Extract the [X, Y] coordinate from the center of the cell holding the provided text.  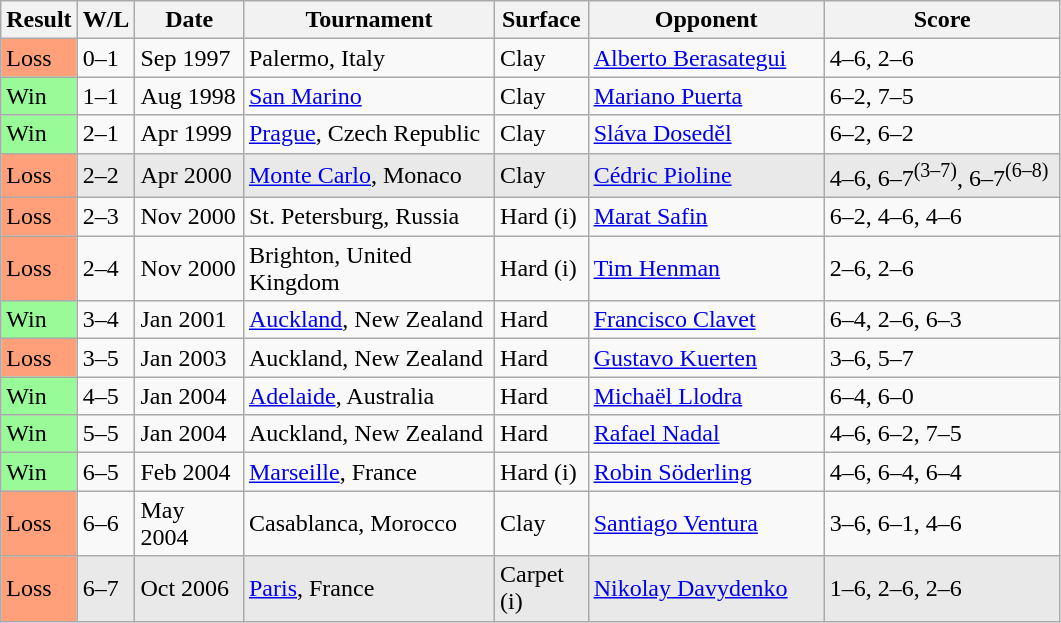
3–5 [106, 358]
2–6, 2–6 [942, 268]
Alberto Berasategui [706, 58]
Adelaide, Australia [368, 396]
Nikolay Davydenko [706, 588]
6–4, 6–0 [942, 396]
Cédric Pioline [706, 176]
Aug 1998 [190, 96]
2–4 [106, 268]
Marat Safin [706, 217]
Apr 2000 [190, 176]
4–6, 2–6 [942, 58]
Casablanca, Morocco [368, 524]
W/L [106, 20]
Monte Carlo, Monaco [368, 176]
Mariano Puerta [706, 96]
Gustavo Kuerten [706, 358]
Oct 2006 [190, 588]
5–5 [106, 434]
Jan 2003 [190, 358]
6–2, 7–5 [942, 96]
Carpet (i) [542, 588]
3–4 [106, 320]
Sláva Doseděl [706, 134]
6–2, 4–6, 4–6 [942, 217]
3–6, 6–1, 4–6 [942, 524]
Tournament [368, 20]
6–4, 2–6, 6–3 [942, 320]
Opponent [706, 20]
Date [190, 20]
Surface [542, 20]
Marseille, France [368, 472]
1–6, 2–6, 2–6 [942, 588]
Palermo, Italy [368, 58]
Result [39, 20]
6–6 [106, 524]
6–2, 6–2 [942, 134]
Francisco Clavet [706, 320]
2–1 [106, 134]
1–1 [106, 96]
6–5 [106, 472]
Michaël Llodra [706, 396]
2–3 [106, 217]
Jan 2001 [190, 320]
Rafael Nadal [706, 434]
0–1 [106, 58]
Apr 1999 [190, 134]
Brighton, United Kingdom [368, 268]
6–7 [106, 588]
Sep 1997 [190, 58]
Score [942, 20]
4–6, 6–4, 6–4 [942, 472]
Feb 2004 [190, 472]
St. Petersburg, Russia [368, 217]
Paris, France [368, 588]
4–5 [106, 396]
San Marino [368, 96]
Tim Henman [706, 268]
Prague, Czech Republic [368, 134]
May 2004 [190, 524]
4–6, 6–7(3–7), 6–7(6–8) [942, 176]
2–2 [106, 176]
4–6, 6–2, 7–5 [942, 434]
Santiago Ventura [706, 524]
Robin Söderling [706, 472]
3–6, 5–7 [942, 358]
